From the cell containing the given text, extract its center point as (X, Y) coordinate. 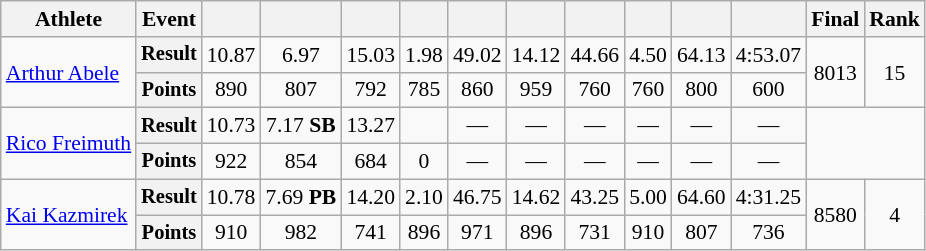
Rico Freimuth (68, 144)
10.78 (232, 197)
741 (370, 233)
959 (536, 90)
800 (702, 90)
15 (894, 72)
Arthur Abele (68, 72)
736 (768, 233)
982 (300, 233)
731 (594, 233)
890 (232, 90)
43.25 (594, 197)
44.66 (594, 55)
971 (478, 233)
860 (478, 90)
10.73 (232, 126)
Final (835, 19)
Event (169, 19)
0 (424, 162)
4.50 (648, 55)
684 (370, 162)
14.12 (536, 55)
10.87 (232, 55)
8013 (835, 72)
64.13 (702, 55)
4:53.07 (768, 55)
4:31.25 (768, 197)
49.02 (478, 55)
13.27 (370, 126)
Athlete (68, 19)
Kai Kazmirek (68, 214)
785 (424, 90)
2.10 (424, 197)
600 (768, 90)
922 (232, 162)
Rank (894, 19)
854 (300, 162)
7.69 PB (300, 197)
8580 (835, 214)
15.03 (370, 55)
64.60 (702, 197)
1.98 (424, 55)
46.75 (478, 197)
5.00 (648, 197)
792 (370, 90)
6.97 (300, 55)
4 (894, 214)
14.20 (370, 197)
14.62 (536, 197)
7.17 SB (300, 126)
